For the text-containing cell, return its midpoint in (x, y) coordinate format. 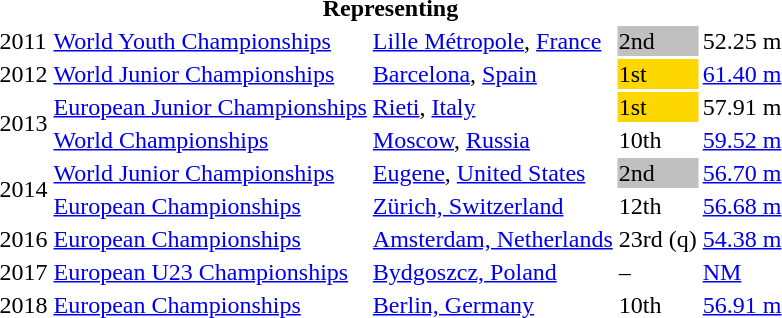
10th (658, 140)
Bydgoszcz, Poland (492, 272)
23rd (q) (658, 239)
World Championships (210, 140)
Moscow, Russia (492, 140)
European U23 Championships (210, 272)
Rieti, Italy (492, 107)
Lille Métropole, France (492, 41)
Barcelona, Spain (492, 74)
Amsterdam, Netherlands (492, 239)
12th (658, 206)
World Youth Championships (210, 41)
European Junior Championships (210, 107)
Eugene, United States (492, 173)
– (658, 272)
Zürich, Switzerland (492, 206)
